Pinpoint the cell where the given text exists, returning its [x, y] midpoint coordinate. 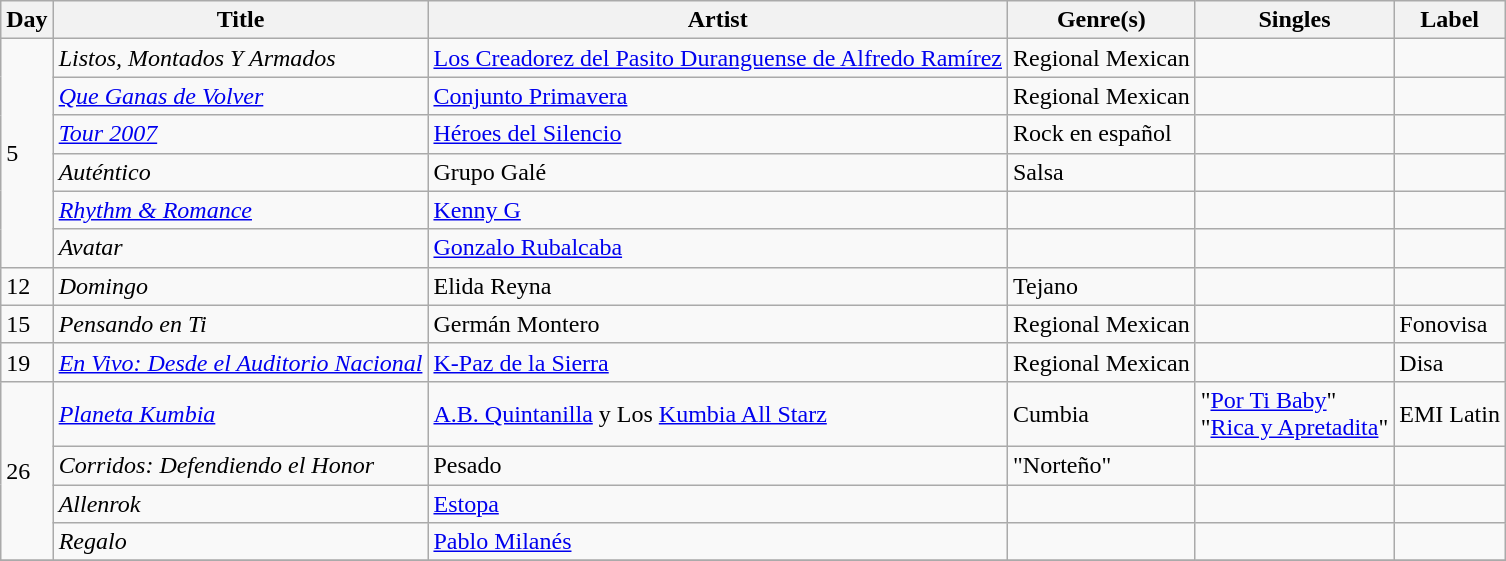
Estopa [718, 503]
Tejano [1101, 286]
15 [27, 324]
Los Creadorez del Pasito Duranguense de Alfredo Ramírez [718, 58]
Fonovisa [1450, 324]
"Norteño" [1101, 465]
Allenrok [240, 503]
"Por Ti Baby""Rica y Apretadita" [1294, 414]
Rhythm & Romance [240, 210]
En Vivo: Desde el Auditorio Nacional [240, 362]
Disa [1450, 362]
Regalo [240, 542]
12 [27, 286]
EMI Latin [1450, 414]
K-Paz de la Sierra [718, 362]
Listos, Montados Y Armados [240, 58]
Héroes del Silencio [718, 134]
A.B. Quintanilla y Los Kumbia All Starz [718, 414]
Pensando en Ti [240, 324]
Tour 2007 [240, 134]
Corridos: Defendiendo el Honor [240, 465]
Kenny G [718, 210]
Que Ganas de Volver [240, 96]
Pablo Milanés [718, 542]
Artist [718, 20]
26 [27, 470]
5 [27, 153]
Auténtico [240, 172]
Pesado [718, 465]
Singles [1294, 20]
Salsa [1101, 172]
19 [27, 362]
Cumbia [1101, 414]
Day [27, 20]
Avatar [240, 248]
Genre(s) [1101, 20]
Conjunto Primavera [718, 96]
Grupo Galé [718, 172]
Title [240, 20]
Elida Reyna [718, 286]
Planeta Kumbia [240, 414]
Label [1450, 20]
Germán Montero [718, 324]
Gonzalo Rubalcaba [718, 248]
Domingo [240, 286]
Rock en español [1101, 134]
